From the cell containing the given text, extract its center point as [X, Y] coordinate. 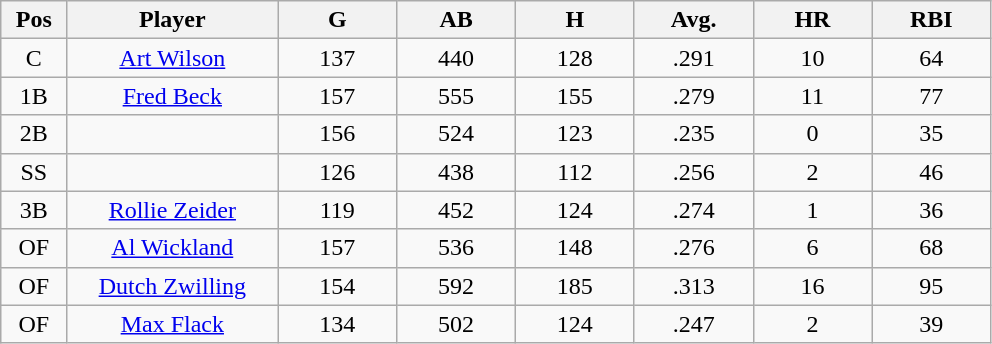
Pos [34, 20]
156 [338, 134]
Dutch Zwilling [172, 286]
46 [932, 172]
RBI [932, 20]
123 [574, 134]
36 [932, 210]
64 [932, 58]
Fred Beck [172, 96]
HR [812, 20]
.256 [694, 172]
536 [456, 248]
1B [34, 96]
3B [34, 210]
.235 [694, 134]
C [34, 58]
Avg. [694, 20]
.291 [694, 58]
Al Wickland [172, 248]
.274 [694, 210]
11 [812, 96]
148 [574, 248]
.313 [694, 286]
119 [338, 210]
0 [812, 134]
77 [932, 96]
502 [456, 324]
G [338, 20]
AB [456, 20]
137 [338, 58]
2B [34, 134]
16 [812, 286]
35 [932, 134]
1 [812, 210]
524 [456, 134]
154 [338, 286]
.276 [694, 248]
68 [932, 248]
126 [338, 172]
95 [932, 286]
134 [338, 324]
592 [456, 286]
10 [812, 58]
39 [932, 324]
Art Wilson [172, 58]
6 [812, 248]
Rollie Zeider [172, 210]
452 [456, 210]
555 [456, 96]
438 [456, 172]
155 [574, 96]
H [574, 20]
.247 [694, 324]
.279 [694, 96]
128 [574, 58]
Max Flack [172, 324]
440 [456, 58]
Player [172, 20]
SS [34, 172]
112 [574, 172]
185 [574, 286]
